Search for the cell housing the specified text and yield its [X, Y] center coordinate. 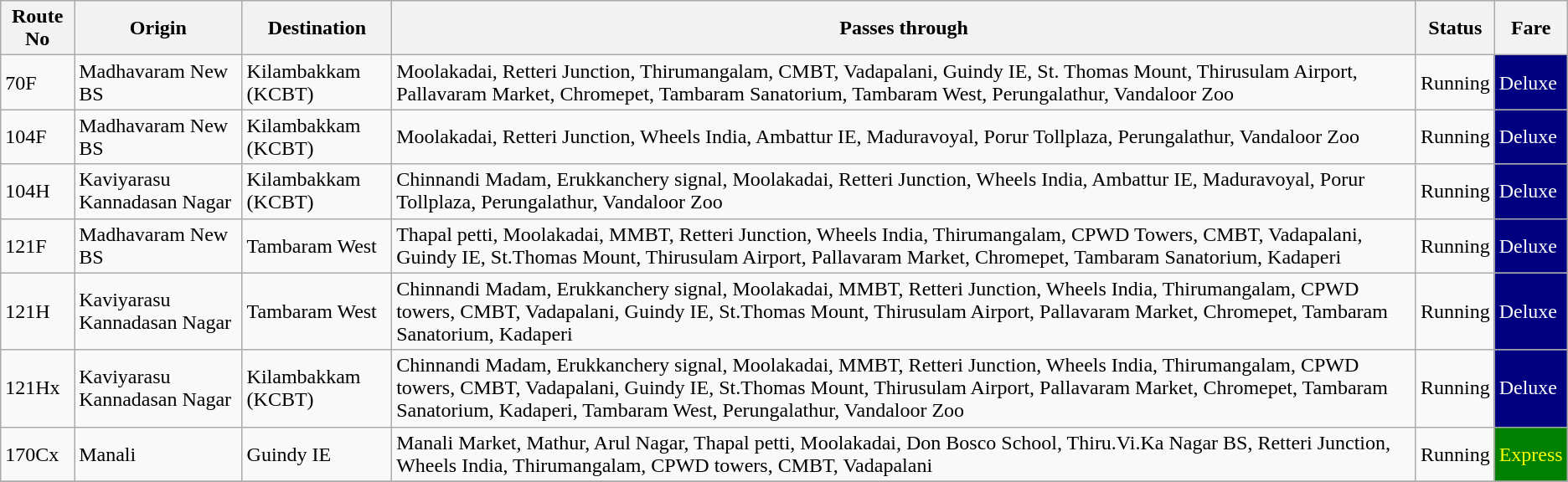
104F [38, 137]
Origin [158, 28]
70F [38, 82]
Status [1455, 28]
Express [1531, 454]
Guindy IE [317, 454]
Moolakadai, Retteri Junction, Wheels India, Ambattur IE, Maduravoyal, Porur Tollplaza, Perungalathur, Vandaloor Zoo [905, 137]
121F [38, 246]
170Cx [38, 454]
Destination [317, 28]
Manali [158, 454]
121Hx [38, 388]
104H [38, 191]
Route No [38, 28]
Passes through [905, 28]
121H [38, 311]
Fare [1531, 28]
